Extract the (X, Y) coordinate from the center of the cell holding the provided text.  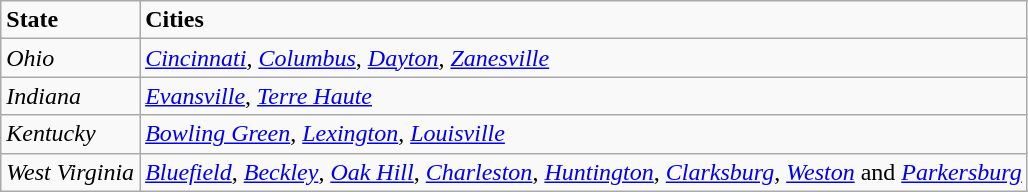
State (70, 20)
Bowling Green, Lexington, Louisville (584, 134)
Indiana (70, 96)
Ohio (70, 58)
Kentucky (70, 134)
West Virginia (70, 172)
Cities (584, 20)
Bluefield, Beckley, Oak Hill, Charleston, Huntington, Clarksburg, Weston and Parkersburg (584, 172)
Cincinnati, Columbus, Dayton, Zanesville (584, 58)
Evansville, Terre Haute (584, 96)
